Output the (X, Y) coordinate of the center of the cell containing the given text.  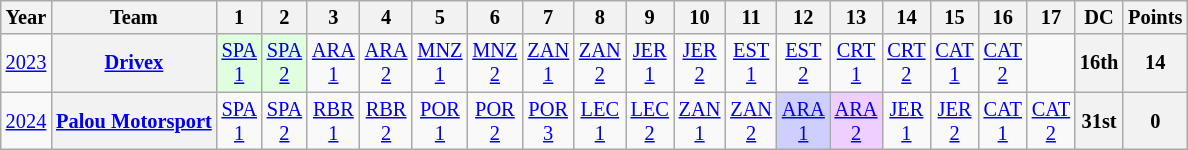
5 (440, 17)
POR1 (440, 121)
POR3 (548, 121)
2 (284, 17)
16th (1099, 63)
8 (600, 17)
Drivex (134, 63)
LEC1 (600, 121)
EST2 (804, 63)
10 (700, 17)
1 (240, 17)
0 (1155, 121)
POR2 (494, 121)
12 (804, 17)
Year (26, 17)
17 (1051, 17)
LEC2 (650, 121)
4 (386, 17)
3 (334, 17)
2023 (26, 63)
MNZ2 (494, 63)
15 (954, 17)
13 (856, 17)
DC (1099, 17)
MNZ1 (440, 63)
6 (494, 17)
RBR1 (334, 121)
2024 (26, 121)
CRT2 (906, 63)
Palou Motorsport (134, 121)
9 (650, 17)
7 (548, 17)
31st (1099, 121)
11 (751, 17)
RBR2 (386, 121)
CRT1 (856, 63)
16 (1003, 17)
EST1 (751, 63)
Points (1155, 17)
Team (134, 17)
